Determine the [X, Y] coordinate at the center of the cell enclosing the given text.  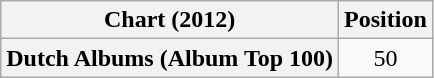
Dutch Albums (Album Top 100) [170, 58]
Position [386, 20]
50 [386, 58]
Chart (2012) [170, 20]
